Find where the given text appears and provide that cell's center as [x, y] coordinate. 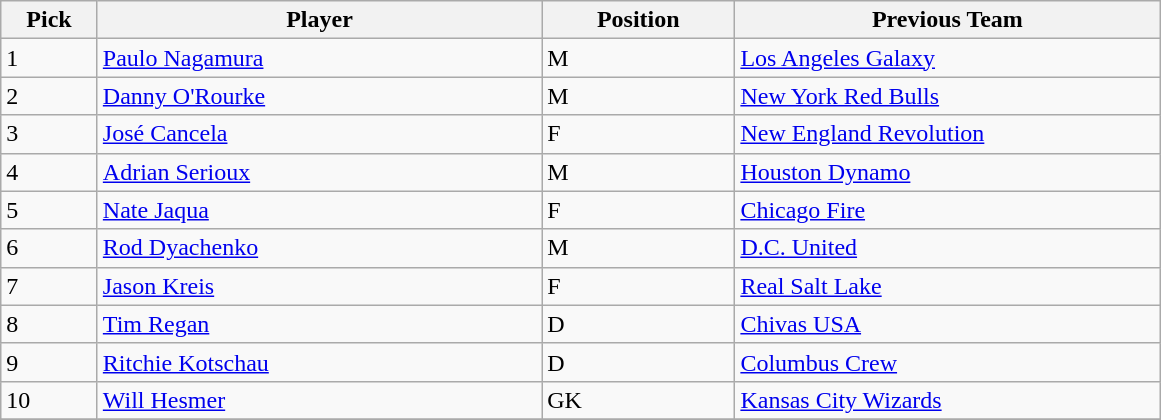
Adrian Serioux [319, 172]
4 [50, 172]
New England Revolution [948, 134]
GK [638, 400]
Player [319, 20]
Jason Kreis [319, 286]
9 [50, 362]
Paulo Nagamura [319, 58]
3 [50, 134]
D.C. United [948, 248]
2 [50, 96]
Columbus Crew [948, 362]
Kansas City Wizards [948, 400]
Pick [50, 20]
New York Red Bulls [948, 96]
7 [50, 286]
Danny O'Rourke [319, 96]
Rod Dyachenko [319, 248]
Tim Regan [319, 324]
Position [638, 20]
Will Hesmer [319, 400]
5 [50, 210]
8 [50, 324]
Chicago Fire [948, 210]
Ritchie Kotschau [319, 362]
Nate Jaqua [319, 210]
Chivas USA [948, 324]
Los Angeles Galaxy [948, 58]
1 [50, 58]
10 [50, 400]
Real Salt Lake [948, 286]
6 [50, 248]
Previous Team [948, 20]
José Cancela [319, 134]
Houston Dynamo [948, 172]
